Detect which cell encompasses the target text, then output its [x, y] center coordinate. 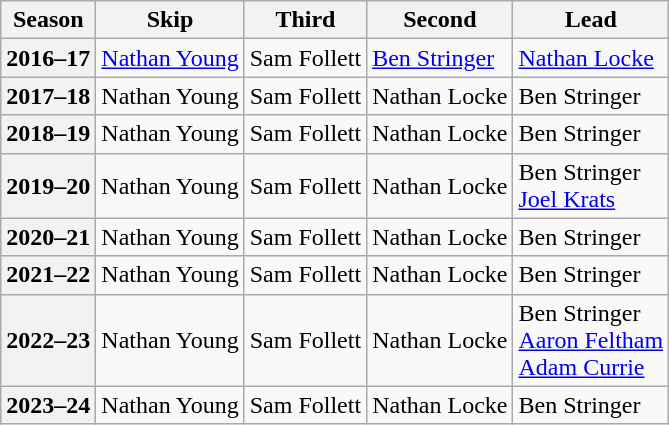
Ben Stringer Joel Krats [591, 186]
2022–23 [48, 340]
2017–18 [48, 96]
Second [440, 20]
Third [305, 20]
Lead [591, 20]
Ben Stringer Aaron Feltham Adam Currie [591, 340]
2016–17 [48, 58]
Season [48, 20]
2021–22 [48, 275]
2020–21 [48, 237]
2019–20 [48, 186]
2023–24 [48, 405]
2018–19 [48, 134]
Skip [170, 20]
